Identify which cell holds the provided text, then report its [X, Y] central coordinate. 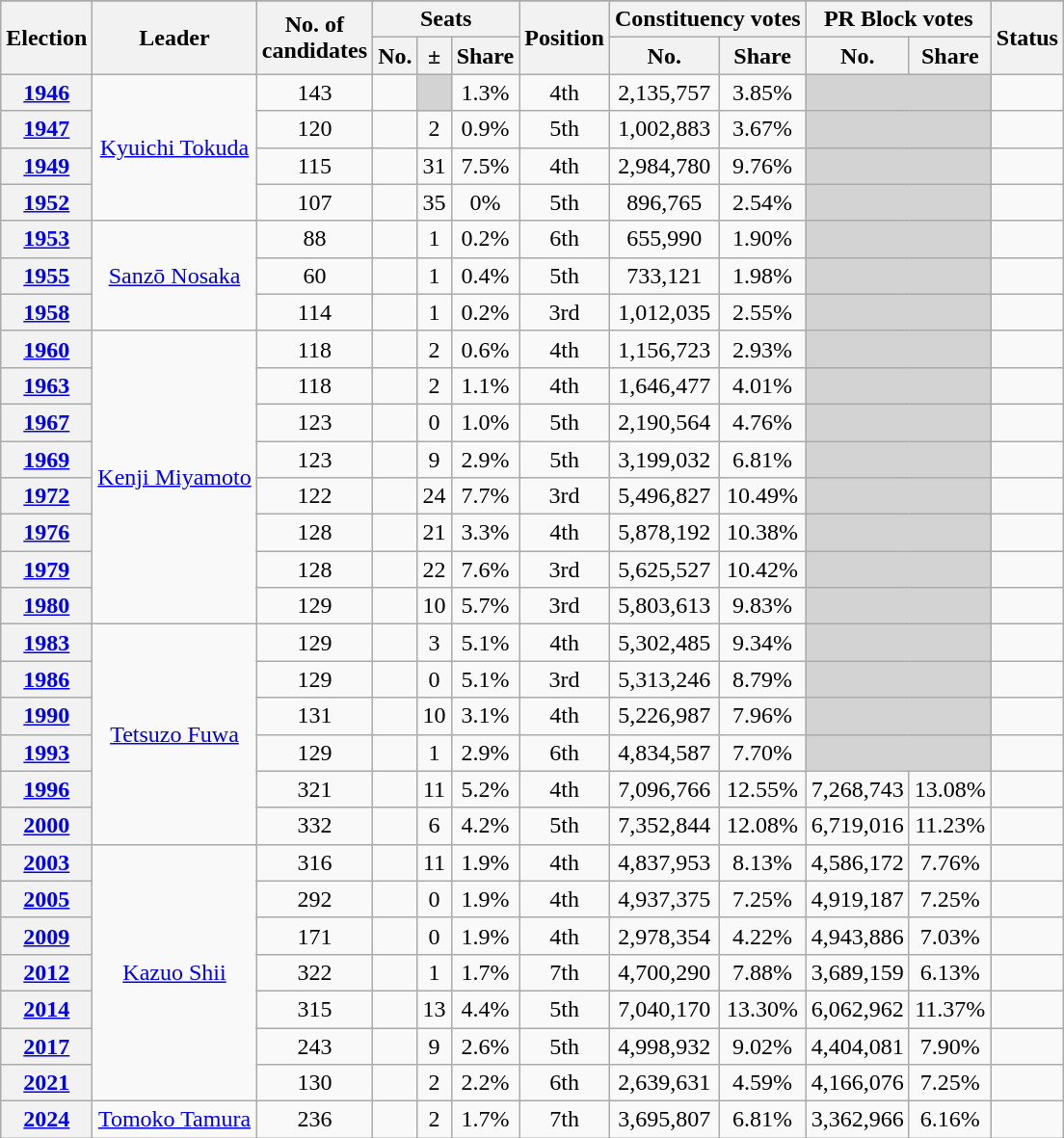
7.90% [950, 1045]
115 [314, 166]
1.90% [762, 239]
0% [486, 202]
4.22% [762, 936]
1983 [46, 643]
11.23% [950, 826]
322 [314, 972]
7,352,844 [664, 826]
1980 [46, 606]
4,919,187 [858, 899]
120 [314, 129]
7.88% [762, 972]
122 [314, 496]
5,878,192 [664, 533]
2017 [46, 1045]
1986 [46, 679]
4,937,375 [664, 899]
7.70% [762, 753]
Status [1027, 38]
8.13% [762, 862]
9.83% [762, 606]
7.7% [486, 496]
88 [314, 239]
2,978,354 [664, 936]
243 [314, 1045]
7.96% [762, 716]
24 [434, 496]
130 [314, 1083]
1996 [46, 789]
143 [314, 93]
5,302,485 [664, 643]
Kyuichi Tokuda [174, 147]
Sanzō Nosaka [174, 276]
3,689,159 [858, 972]
Leader [174, 38]
2003 [46, 862]
1960 [46, 349]
Election [46, 38]
315 [314, 1009]
2009 [46, 936]
2.54% [762, 202]
2021 [46, 1083]
1979 [46, 569]
21 [434, 533]
131 [314, 716]
1963 [46, 385]
31 [434, 166]
5.7% [486, 606]
733,121 [664, 276]
1946 [46, 93]
35 [434, 202]
7.76% [950, 862]
5,803,613 [664, 606]
5.2% [486, 789]
No. ofcandidates [314, 38]
4,404,081 [858, 1045]
1976 [46, 533]
1949 [46, 166]
0.6% [486, 349]
655,990 [664, 239]
0.9% [486, 129]
2.55% [762, 312]
2000 [46, 826]
13.08% [950, 789]
1993 [46, 753]
Constituency votes [707, 19]
3.67% [762, 129]
1955 [46, 276]
12.55% [762, 789]
10.49% [762, 496]
9.76% [762, 166]
236 [314, 1120]
3 [434, 643]
11.37% [950, 1009]
10.38% [762, 533]
4,700,290 [664, 972]
12.08% [762, 826]
1967 [46, 422]
1.98% [762, 276]
3,362,966 [858, 1120]
1972 [46, 496]
2,984,780 [664, 166]
316 [314, 862]
9.34% [762, 643]
3,695,807 [664, 1120]
4,837,953 [664, 862]
7,096,766 [664, 789]
2,190,564 [664, 422]
6.13% [950, 972]
4.76% [762, 422]
2,135,757 [664, 93]
60 [314, 276]
1,002,883 [664, 129]
5,496,827 [664, 496]
332 [314, 826]
Tomoko Tamura [174, 1120]
6 [434, 826]
292 [314, 899]
171 [314, 936]
4,834,587 [664, 753]
1953 [46, 239]
6,719,016 [858, 826]
896,765 [664, 202]
4.01% [762, 385]
1.3% [486, 93]
1.1% [486, 385]
114 [314, 312]
Kenji Miyamoto [174, 477]
3.3% [486, 533]
6.16% [950, 1120]
1958 [46, 312]
7.5% [486, 166]
6,062,962 [858, 1009]
1.0% [486, 422]
Seats [446, 19]
22 [434, 569]
3,199,032 [664, 460]
2014 [46, 1009]
8.79% [762, 679]
5,625,527 [664, 569]
5,313,246 [664, 679]
1,646,477 [664, 385]
1,156,723 [664, 349]
2005 [46, 899]
1969 [46, 460]
9.02% [762, 1045]
PR Block votes [898, 19]
4.59% [762, 1083]
± [434, 56]
7,268,743 [858, 789]
2024 [46, 1120]
2.93% [762, 349]
13.30% [762, 1009]
107 [314, 202]
1,012,035 [664, 312]
2.6% [486, 1045]
1947 [46, 129]
Position [565, 38]
2,639,631 [664, 1083]
4.4% [486, 1009]
2012 [46, 972]
4,998,932 [664, 1045]
4,166,076 [858, 1083]
Tetsuzo Fuwa [174, 734]
3.1% [486, 716]
3.85% [762, 93]
7,040,170 [664, 1009]
4,586,172 [858, 862]
5,226,987 [664, 716]
4.2% [486, 826]
4,943,886 [858, 936]
10.42% [762, 569]
2.2% [486, 1083]
0.4% [486, 276]
1952 [46, 202]
7.03% [950, 936]
Kazuo Shii [174, 972]
7.6% [486, 569]
321 [314, 789]
13 [434, 1009]
1990 [46, 716]
